Identify which cell holds the provided text, then report its (x, y) central coordinate. 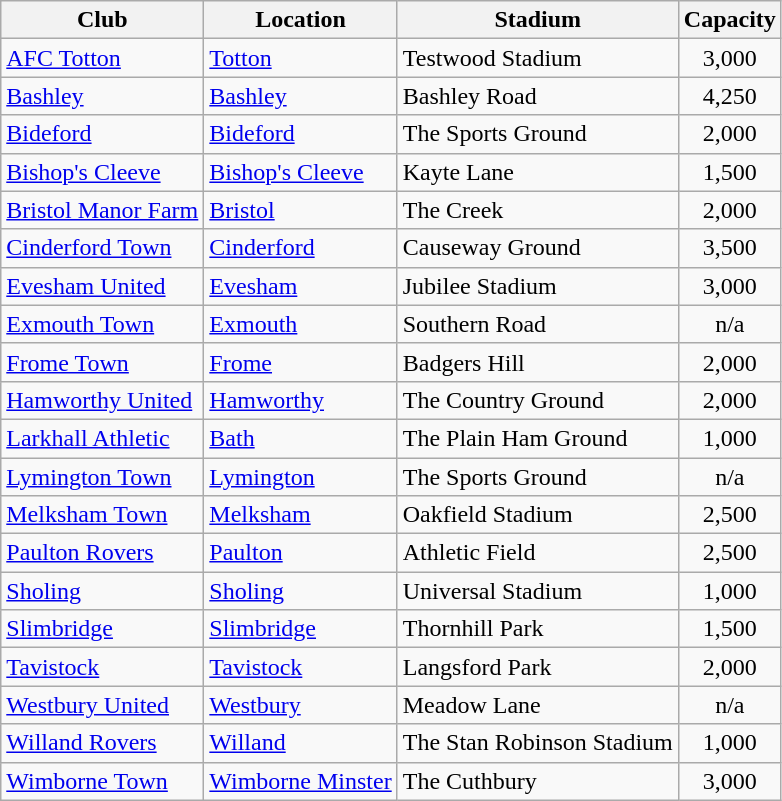
Athletic Field (538, 553)
The Creek (538, 210)
3,500 (730, 248)
Kayte Lane (538, 172)
Frome (300, 362)
Cinderford Town (102, 248)
Lymington (300, 477)
The Country Ground (538, 400)
Causeway Ground (538, 248)
Meadow Lane (538, 705)
Exmouth (300, 324)
Club (102, 20)
Southern Road (538, 324)
Wimborne Minster (300, 781)
Paulton Rovers (102, 553)
Hamworthy United (102, 400)
Larkhall Athletic (102, 438)
Testwood Stadium (538, 58)
Exmouth Town (102, 324)
Thornhill Park (538, 629)
Wimborne Town (102, 781)
Willand Rovers (102, 743)
Oakfield Stadium (538, 515)
Paulton (300, 553)
Cinderford (300, 248)
Westbury United (102, 705)
Evesham United (102, 286)
Hamworthy (300, 400)
Evesham (300, 286)
4,250 (730, 96)
The Stan Robinson Stadium (538, 743)
Bashley Road (538, 96)
Lymington Town (102, 477)
Location (300, 20)
Badgers Hill (538, 362)
Melksham (300, 515)
Capacity (730, 20)
Frome Town (102, 362)
The Cuthbury (538, 781)
Bristol (300, 210)
Willand (300, 743)
The Plain Ham Ground (538, 438)
Jubilee Stadium (538, 286)
Bristol Manor Farm (102, 210)
Totton (300, 58)
AFC Totton (102, 58)
Universal Stadium (538, 591)
Stadium (538, 20)
Langsford Park (538, 667)
Bath (300, 438)
Westbury (300, 705)
Melksham Town (102, 515)
